Pinpoint the cell where the given text exists, returning its (x, y) midpoint coordinate. 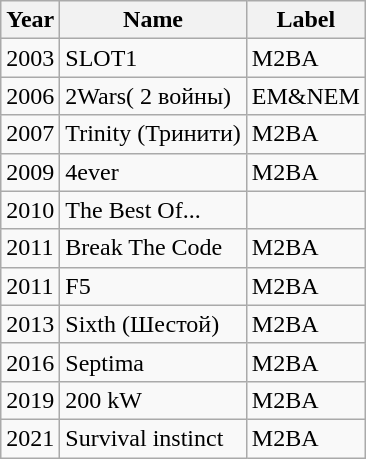
2003 (30, 58)
Survival instinct (153, 438)
200 kW (153, 400)
Year (30, 20)
F5 (153, 286)
Label (306, 20)
4ever (153, 172)
Break The Code (153, 248)
2013 (30, 324)
2016 (30, 362)
2Wars( 2 войны) (153, 96)
Sixth (Шестой) (153, 324)
SLOT1 (153, 58)
Septima (153, 362)
EM&NEM (306, 96)
2010 (30, 210)
2019 (30, 400)
Trinity (Тринити) (153, 134)
2006 (30, 96)
The Best Of... (153, 210)
Name (153, 20)
2007 (30, 134)
2009 (30, 172)
2021 (30, 438)
